Provide the [x, y] coordinate of the cell's center where the given text is located.  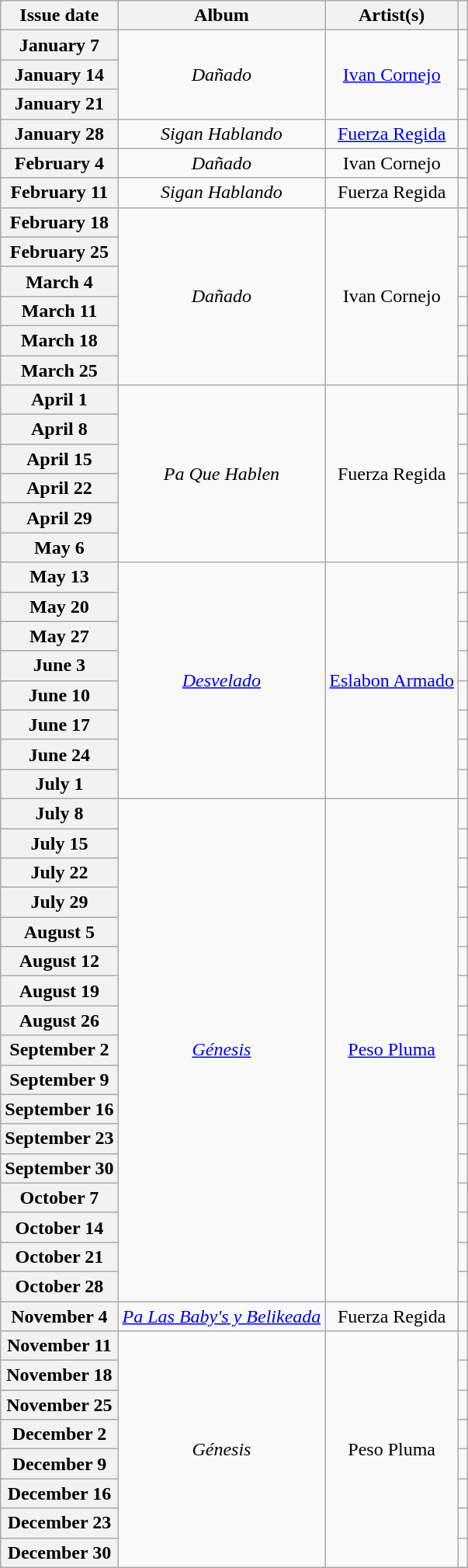
October 14 [59, 1227]
March 4 [59, 281]
May 27 [59, 636]
March 18 [59, 340]
November 4 [59, 1316]
November 25 [59, 1405]
September 30 [59, 1168]
October 7 [59, 1198]
April 29 [59, 518]
July 29 [59, 902]
May 20 [59, 607]
July 15 [59, 843]
April 1 [59, 400]
December 30 [59, 1552]
January 28 [59, 134]
January 7 [59, 45]
June 10 [59, 695]
July 22 [59, 873]
June 3 [59, 666]
September 16 [59, 1109]
Album [222, 16]
December 23 [59, 1523]
February 11 [59, 193]
April 15 [59, 459]
March 25 [59, 370]
Eslabon Armado [392, 680]
May 6 [59, 548]
April 22 [59, 488]
September 2 [59, 1050]
December 2 [59, 1434]
July 8 [59, 813]
January 14 [59, 75]
August 5 [59, 932]
February 18 [59, 222]
Desvelado [222, 680]
August 19 [59, 991]
Issue date [59, 16]
June 17 [59, 725]
December 16 [59, 1493]
August 26 [59, 1020]
February 25 [59, 252]
July 1 [59, 784]
Artist(s) [392, 16]
May 13 [59, 577]
March 11 [59, 311]
November 11 [59, 1346]
January 21 [59, 104]
June 24 [59, 754]
November 18 [59, 1375]
October 28 [59, 1286]
October 21 [59, 1257]
Pa Las Baby's y Belikeada [222, 1316]
December 9 [59, 1464]
September 9 [59, 1080]
February 4 [59, 163]
Pa Que Hablen [222, 474]
April 8 [59, 429]
August 12 [59, 961]
September 23 [59, 1139]
